Return the [X, Y] coordinate for the center point of the cell that contains the specified text.  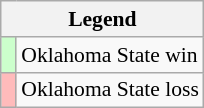
Oklahoma State loss [110, 90]
Oklahoma State win [110, 55]
Legend [102, 19]
